Search for the cell housing the specified text and yield its (x, y) center coordinate. 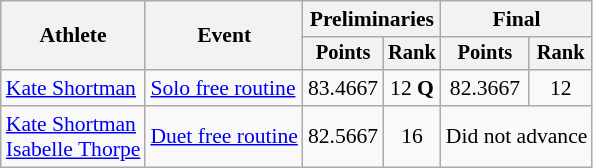
Athlete (74, 36)
Final (517, 19)
Solo free routine (224, 88)
Kate ShortmanIsabelle Thorpe (74, 136)
16 (412, 136)
Duet free routine (224, 136)
83.4667 (343, 88)
Did not advance (517, 136)
82.5667 (343, 136)
Kate Shortman (74, 88)
12 (560, 88)
12 Q (412, 88)
82.3667 (485, 88)
Event (224, 36)
Preliminaries (372, 19)
